Provide the [x, y] coordinate of the cell's center where the given text is located.  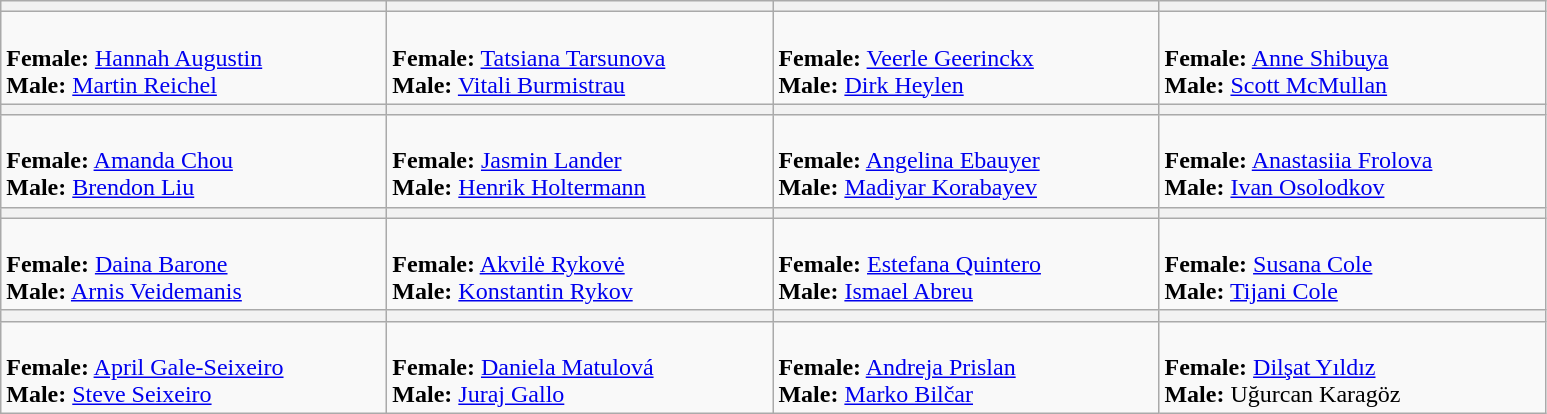
Female: Veerle Geerinckx Male: Dirk Heylen [966, 58]
Female: Tatsiana Tarsunova Male: Vitali Burmistrau [580, 58]
Female: Anastasiia Frolova Male: Ivan Osolodkov [1352, 161]
Female: Andreja Prislan Male: Marko Bilčar [966, 367]
Female: Hannah Augustin Male: Martin Reichel [194, 58]
Female: Jasmin Lander Male: Henrik Holtermann [580, 161]
Female: Akvilė Rykovė Male: Konstantin Rykov [580, 264]
Female: Daina Barone Male: Arnis Veidemanis [194, 264]
Female: Angelina Ebauyer Male: Madiyar Korabayev [966, 161]
Female: Susana Cole Male: Tijani Cole [1352, 264]
Female: Dilşat Yıldız Male: Uğurcan Karagöz [1352, 367]
Female: April Gale-Seixeiro Male: Steve Seixeiro [194, 367]
Female: Estefana Quintero Male: Ismael Abreu [966, 264]
Female: Anne Shibuya Male: Scott McMullan [1352, 58]
Female: Amanda Chou Male: Brendon Liu [194, 161]
Female: Daniela Matulová Male: Juraj Gallo [580, 367]
